From the cell containing the given text, extract its center point as (X, Y) coordinate. 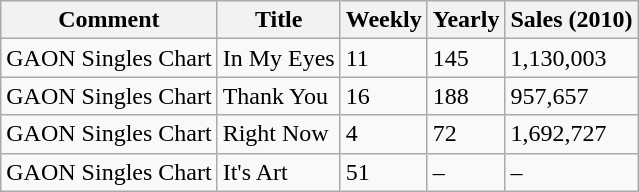
Thank You (278, 96)
Right Now (278, 134)
51 (384, 172)
Title (278, 20)
145 (466, 58)
In My Eyes (278, 58)
Comment (109, 20)
It's Art (278, 172)
16 (384, 96)
4 (384, 134)
Sales (2010) (572, 20)
1,130,003 (572, 58)
11 (384, 58)
188 (466, 96)
Weekly (384, 20)
Yearly (466, 20)
957,657 (572, 96)
1,692,727 (572, 134)
72 (466, 134)
